Detect which cell encompasses the target text, then output its (X, Y) center coordinate. 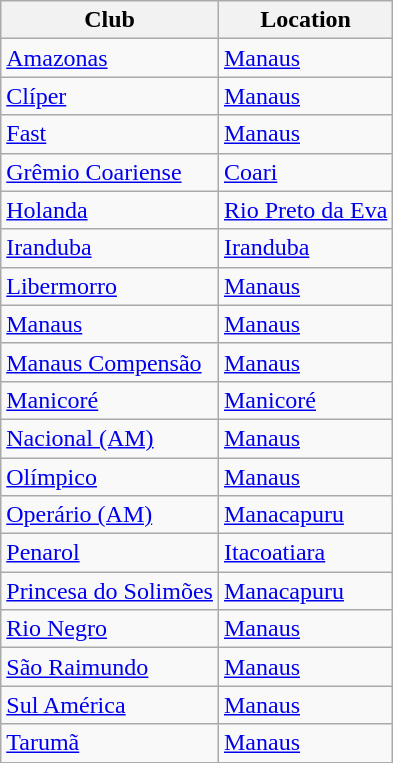
Libermorro (110, 286)
Manaus Compensão (110, 362)
Sul América (110, 705)
Itacoatiara (305, 553)
Coari (305, 172)
Club (110, 20)
Princesa do Solimões (110, 591)
Tarumã (110, 743)
Olímpico (110, 477)
Nacional (AM) (110, 438)
Amazonas (110, 58)
Fast (110, 134)
Penarol (110, 553)
Rio Negro (110, 629)
Clíper (110, 96)
Holanda (110, 210)
Operário (AM) (110, 515)
Grêmio Coariense (110, 172)
Rio Preto da Eva (305, 210)
Location (305, 20)
São Raimundo (110, 667)
